Identify which cell holds the provided text, then report its [x, y] central coordinate. 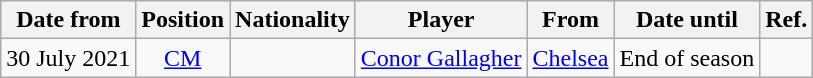
Date from [68, 20]
Ref. [786, 20]
End of season [687, 58]
From [570, 20]
Nationality [293, 20]
CM [183, 58]
30 July 2021 [68, 58]
Chelsea [570, 58]
Date until [687, 20]
Conor Gallagher [441, 58]
Position [183, 20]
Player [441, 20]
